Find where the given text appears and provide that cell's center as (X, Y) coordinate. 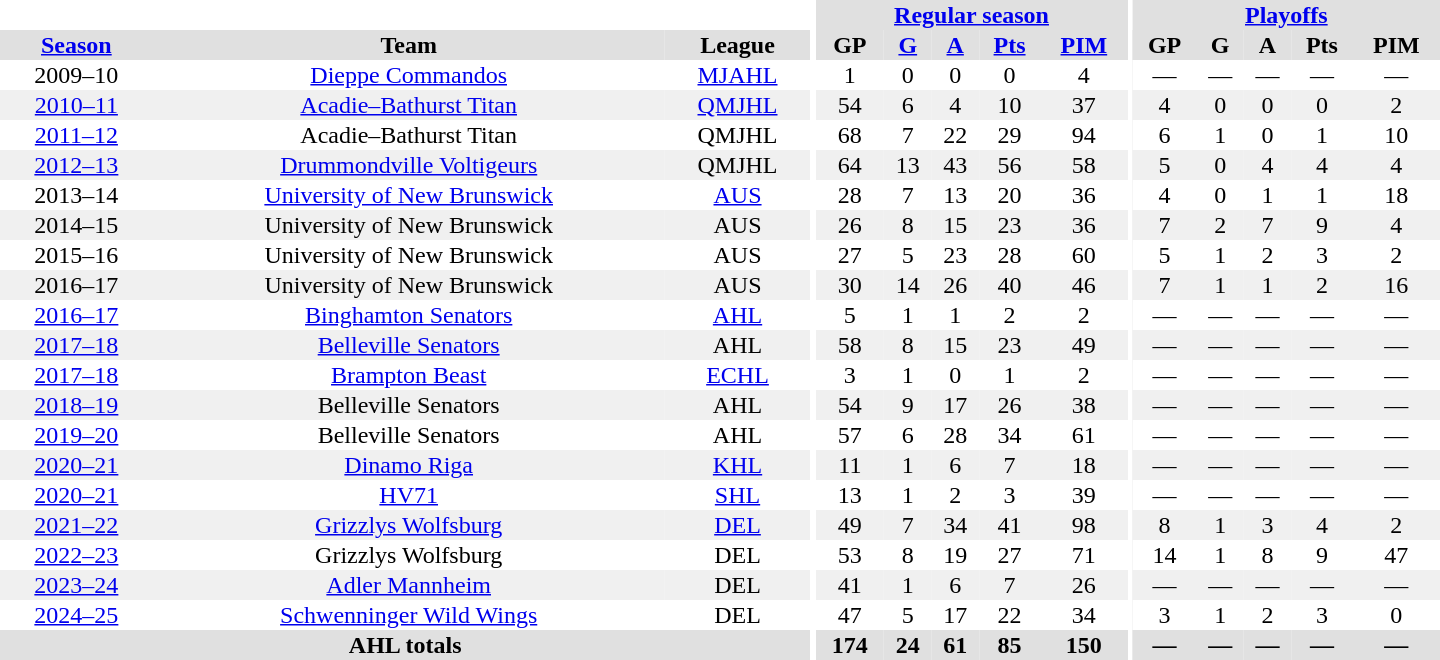
38 (1084, 405)
174 (850, 645)
2019–20 (76, 435)
MJAHL (738, 75)
AHL totals (405, 645)
Brampton Beast (409, 375)
Binghamton Senators (409, 315)
2009–10 (76, 75)
39 (1084, 495)
46 (1084, 285)
16 (1396, 285)
11 (850, 465)
Season (76, 45)
SHL (738, 495)
League (738, 45)
24 (908, 645)
2024–25 (76, 615)
2022–23 (76, 555)
43 (954, 165)
2010–11 (76, 105)
2014–15 (76, 225)
2018–19 (76, 405)
Playoffs (1286, 15)
19 (954, 555)
94 (1084, 135)
37 (1084, 105)
KHL (738, 465)
Team (409, 45)
2021–22 (76, 525)
71 (1084, 555)
56 (1010, 165)
ECHL (738, 375)
HV71 (409, 495)
2013–14 (76, 195)
29 (1010, 135)
68 (850, 135)
64 (850, 165)
85 (1010, 645)
57 (850, 435)
Schwenninger Wild Wings (409, 615)
53 (850, 555)
30 (850, 285)
Dinamo Riga (409, 465)
2015–16 (76, 255)
98 (1084, 525)
40 (1010, 285)
2012–13 (76, 165)
2023–24 (76, 585)
150 (1084, 645)
Drummondville Voltigeurs (409, 165)
2011–12 (76, 135)
Adler Mannheim (409, 585)
Regular season (972, 15)
20 (1010, 195)
Dieppe Commandos (409, 75)
60 (1084, 255)
